Locate the cell with the specified text and output its [X, Y] center coordinate. 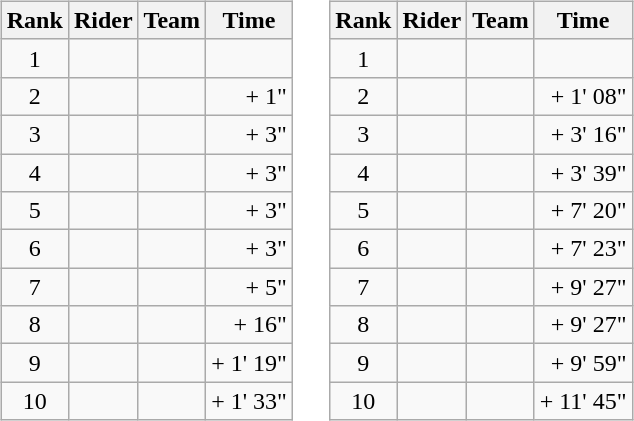
+ 11' 45" [583, 401]
+ 7' 23" [583, 249]
+ 16" [250, 325]
+ 1' 08" [583, 96]
+ 3' 39" [583, 173]
+ 5" [250, 287]
+ 1' 33" [250, 401]
+ 9' 59" [583, 363]
+ 1" [250, 96]
+ 7' 20" [583, 211]
+ 1' 19" [250, 363]
+ 3' 16" [583, 134]
